Provide the (X, Y) coordinate of the cell's center where the given text is located.  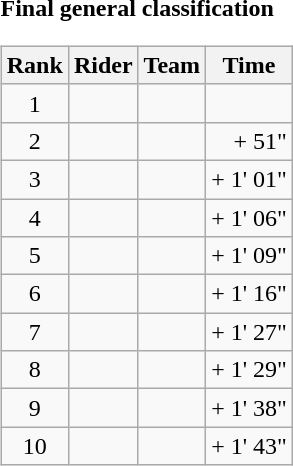
+ 1' 29" (250, 370)
+ 1' 27" (250, 332)
5 (34, 256)
+ 1' 43" (250, 446)
9 (34, 408)
+ 1' 09" (250, 256)
2 (34, 141)
+ 1' 06" (250, 217)
+ 51" (250, 141)
Team (172, 65)
1 (34, 103)
Rank (34, 65)
3 (34, 179)
+ 1' 16" (250, 294)
8 (34, 370)
Time (250, 65)
Rider (103, 65)
4 (34, 217)
7 (34, 332)
10 (34, 446)
+ 1' 38" (250, 408)
6 (34, 294)
+ 1' 01" (250, 179)
